Return [x, y] of the center of cell containing provided text 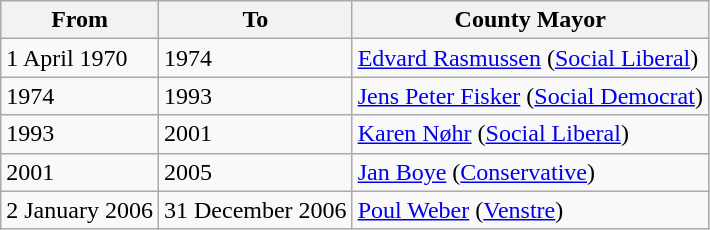
1 April 1970 [80, 58]
2 January 2006 [80, 210]
31 December 2006 [255, 210]
Jan Boye (Conservative) [530, 172]
To [255, 20]
From [80, 20]
2005 [255, 172]
Poul Weber (Venstre) [530, 210]
County Mayor [530, 20]
Edvard Rasmussen (Social Liberal) [530, 58]
Jens Peter Fisker (Social Democrat) [530, 96]
Karen Nøhr (Social Liberal) [530, 134]
